From the cell containing the given text, extract its center point as [x, y] coordinate. 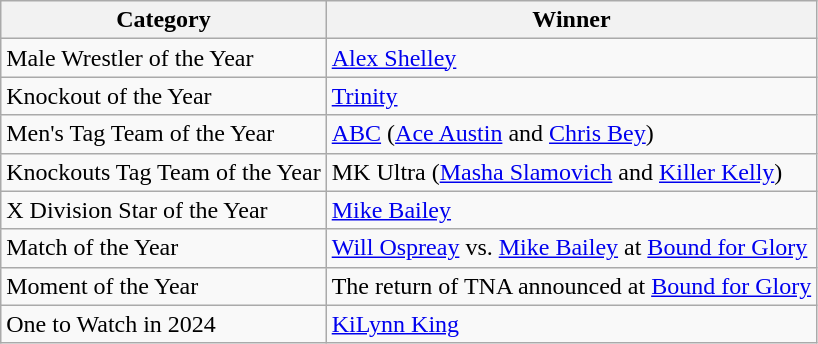
KiLynn King [571, 324]
Mike Bailey [571, 210]
One to Watch in 2024 [164, 324]
Male Wrestler of the Year [164, 58]
Winner [571, 20]
Knockout of the Year [164, 96]
Men's Tag Team of the Year [164, 134]
ABC (Ace Austin and Chris Bey) [571, 134]
Alex Shelley [571, 58]
The return of TNA announced at Bound for Glory [571, 286]
Category [164, 20]
Moment of the Year [164, 286]
Will Ospreay vs. Mike Bailey at Bound for Glory [571, 248]
Trinity [571, 96]
Knockouts Tag Team of the Year [164, 172]
X Division Star of the Year [164, 210]
MK Ultra (Masha Slamovich and Killer Kelly) [571, 172]
Match of the Year [164, 248]
